Output the [x, y] coordinate of the center of the cell containing the given text.  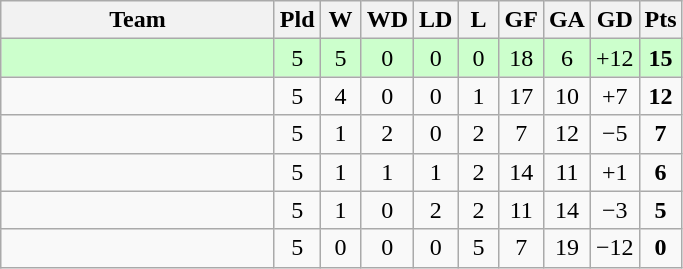
L [478, 20]
LD [436, 20]
19 [566, 248]
−5 [614, 134]
+12 [614, 58]
−12 [614, 248]
+1 [614, 172]
GD [614, 20]
Pts [660, 20]
GA [566, 20]
Team [138, 20]
17 [521, 96]
Pld [297, 20]
4 [340, 96]
15 [660, 58]
+7 [614, 96]
18 [521, 58]
10 [566, 96]
−3 [614, 210]
WD [387, 20]
W [340, 20]
GF [521, 20]
